For the text-containing cell, return its midpoint in [x, y] coordinate format. 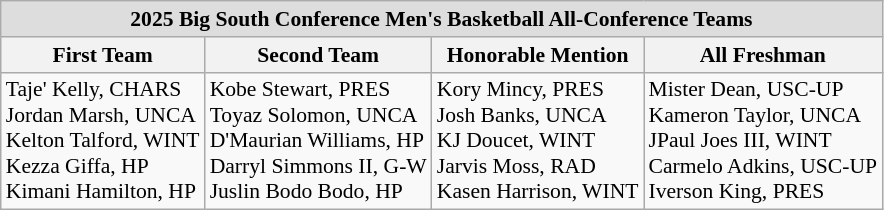
First Team [103, 55]
Second Team [318, 55]
Honorable Mention [538, 55]
Kobe Stewart, PRESToyaz Solomon, UNCAD'Maurian Williams, HPDarryl Simmons II, G-WJuslin Bodo Bodo, HP [318, 141]
All Freshman [764, 55]
2025 Big South Conference Men's Basketball All-Conference Teams [442, 19]
Taje' Kelly, CHARSJordan Marsh, UNCAKelton Talford, WINTKezza Giffa, HPKimani Hamilton, HP [103, 141]
Kory Mincy, PRESJosh Banks, UNCAKJ Doucet, WINTJarvis Moss, RADKasen Harrison, WINT [538, 141]
Mister Dean, USC-UPKameron Taylor, UNCAJPaul Joes III, WINTCarmelo Adkins, USC-UPIverson King, PRES [764, 141]
